Return (x, y) of the center of cell containing provided text 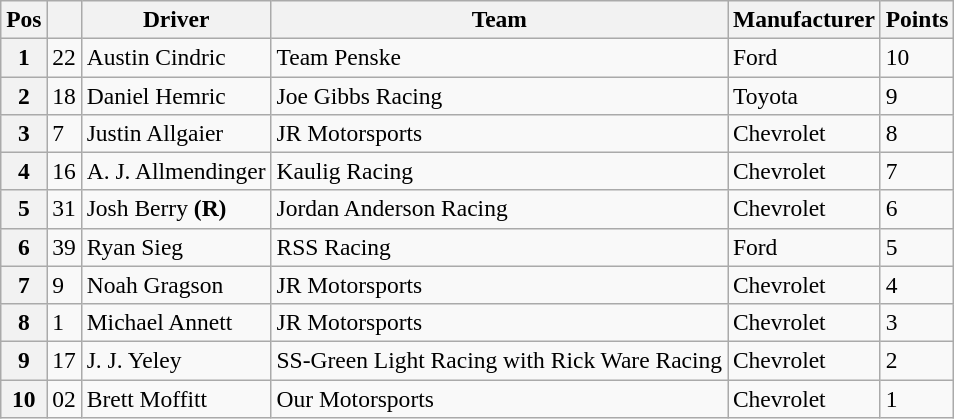
31 (64, 209)
Toyota (804, 95)
Joe Gibbs Racing (499, 95)
Brett Moffitt (176, 398)
Points (917, 19)
Daniel Hemric (176, 95)
J. J. Yeley (176, 360)
Pos (24, 19)
SS-Green Light Racing with Rick Ware Racing (499, 360)
17 (64, 360)
Austin Cindric (176, 57)
RSS Racing (499, 247)
A. J. Allmendinger (176, 171)
Kaulig Racing (499, 171)
Jordan Anderson Racing (499, 209)
18 (64, 95)
Our Motorsports (499, 398)
Team Penske (499, 57)
Ryan Sieg (176, 247)
16 (64, 171)
Michael Annett (176, 322)
39 (64, 247)
02 (64, 398)
Justin Allgaier (176, 133)
22 (64, 57)
Manufacturer (804, 19)
Noah Gragson (176, 285)
Driver (176, 19)
Team (499, 19)
Josh Berry (R) (176, 209)
